Provide the (x, y) coordinate of the cell's center where the given text is located.  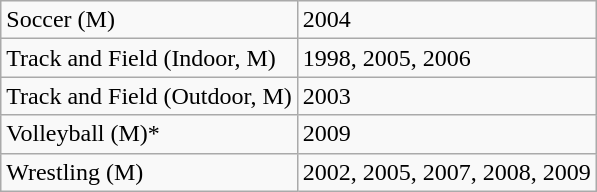
Track and Field (Indoor, M) (150, 58)
Track and Field (Outdoor, M) (150, 96)
2009 (446, 134)
Wrestling (M) (150, 172)
2003 (446, 96)
2004 (446, 20)
2002, 2005, 2007, 2008, 2009 (446, 172)
1998, 2005, 2006 (446, 58)
Volleyball (M)* (150, 134)
Soccer (M) (150, 20)
